Pinpoint the cell where the given text exists, returning its [X, Y] midpoint coordinate. 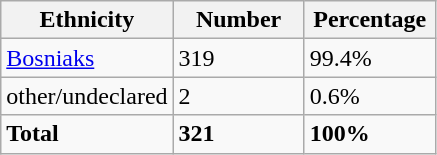
319 [238, 58]
other/undeclared [87, 96]
Percentage [370, 20]
Number [238, 20]
321 [238, 134]
99.4% [370, 58]
Total [87, 134]
Ethnicity [87, 20]
Bosniaks [87, 58]
0.6% [370, 96]
100% [370, 134]
2 [238, 96]
